Scan for the cell matching the given text and deliver its [X, Y] coordinate at center. 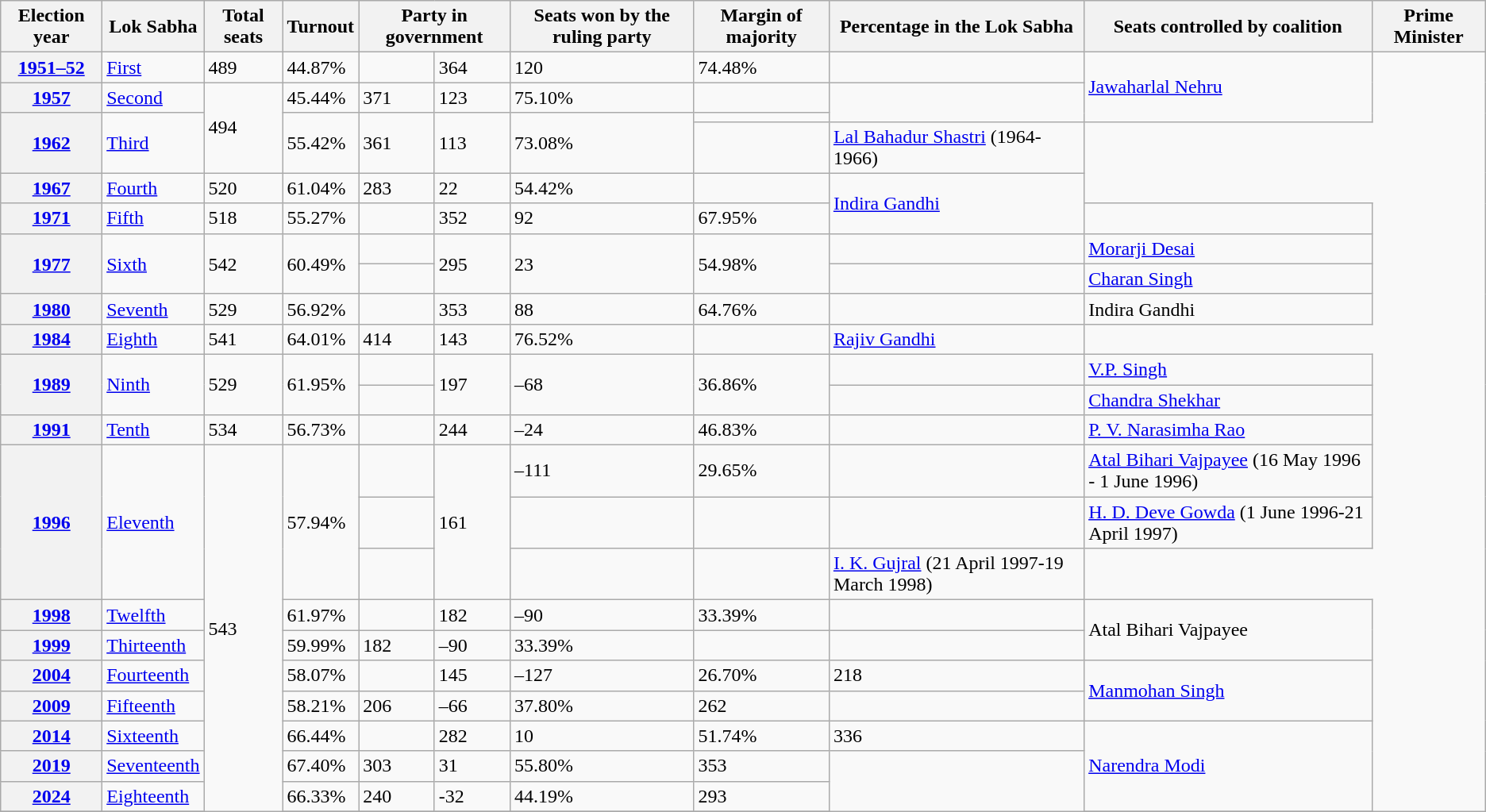
543 [243, 629]
534 [243, 430]
197 [472, 384]
Lal Bahadur Shastri (1964-1966) [956, 148]
520 [243, 188]
Fifteenth [153, 706]
Seats controlled by coalition [1228, 27]
1991 [52, 430]
Lok Sabha [153, 27]
H. D. Deve Gowda (1 June 1996-21 April 1997) [1228, 522]
–24 [602, 430]
–127 [602, 675]
66.33% [321, 796]
Chandra Shekhar [1228, 399]
–66 [472, 706]
2019 [52, 766]
1999 [52, 645]
Margin of majority [761, 27]
58.07% [321, 675]
Turnout [321, 27]
489 [243, 67]
58.21% [321, 706]
57.94% [321, 522]
361 [397, 143]
120 [602, 67]
29.65% [761, 471]
541 [243, 339]
55.80% [602, 766]
206 [397, 706]
161 [472, 522]
Prime Minister [1429, 27]
Tenth [153, 430]
37.80% [602, 706]
283 [397, 188]
1980 [52, 309]
54.42% [602, 188]
1967 [52, 188]
240 [397, 796]
61.04% [321, 188]
113 [472, 143]
Manmohan Singh [1228, 691]
56.92% [321, 309]
Atal Bihari Vajpayee (16 May 1996 - 1 June 1996) [1228, 471]
22 [472, 188]
143 [472, 339]
Morarji Desai [1228, 248]
-32 [472, 796]
Fourth [153, 188]
1962 [52, 143]
45.44% [321, 98]
Seventh [153, 309]
Eighth [153, 339]
61.95% [321, 384]
76.52% [602, 339]
10 [602, 736]
295 [472, 264]
2009 [52, 706]
Seats won by the ruling party [602, 27]
Twelfth [153, 615]
1977 [52, 264]
Seventeenth [153, 766]
303 [397, 766]
1989 [52, 384]
First [153, 67]
67.95% [761, 218]
1984 [52, 339]
371 [397, 98]
282 [472, 736]
P. V. Narasimha Rao [1228, 430]
56.73% [321, 430]
1957 [52, 98]
1971 [52, 218]
Charan Singh [1228, 279]
66.44% [321, 736]
64.01% [321, 339]
92 [602, 218]
364 [472, 67]
44.87% [321, 67]
Fifth [153, 218]
73.08% [602, 143]
Third [153, 143]
352 [472, 218]
Fourteenth [153, 675]
44.19% [602, 796]
31 [472, 766]
Total seats [243, 27]
88 [602, 309]
518 [243, 218]
218 [956, 675]
Rajiv Gandhi [956, 339]
145 [472, 675]
336 [956, 736]
1996 [52, 522]
Party in government [435, 27]
Eighteenth [153, 796]
–111 [602, 471]
–68 [602, 384]
Election year [52, 27]
2014 [52, 736]
36.86% [761, 384]
46.83% [761, 430]
59.99% [321, 645]
2004 [52, 675]
26.70% [761, 675]
2024 [52, 796]
Narendra Modi [1228, 766]
1951–52 [52, 67]
V.P. Singh [1228, 369]
Percentage in the Lok Sabha [956, 27]
54.98% [761, 264]
Eleventh [153, 522]
262 [761, 706]
Sixteenth [153, 736]
494 [243, 128]
1998 [52, 615]
23 [602, 264]
61.97% [321, 615]
Jawaharlal Nehru [1228, 87]
Atal Bihari Vajpayee [1228, 630]
55.42% [321, 143]
123 [472, 98]
60.49% [321, 264]
I. K. Gujral (21 April 1997-19 March 1998) [956, 575]
75.10% [602, 98]
Second [153, 98]
293 [761, 796]
Sixth [153, 264]
Thirteenth [153, 645]
Ninth [153, 384]
55.27% [321, 218]
414 [397, 339]
51.74% [761, 736]
542 [243, 264]
74.48% [761, 67]
64.76% [761, 309]
67.40% [321, 766]
244 [472, 430]
